Detect which cell encompasses the target text, then output its [x, y] center coordinate. 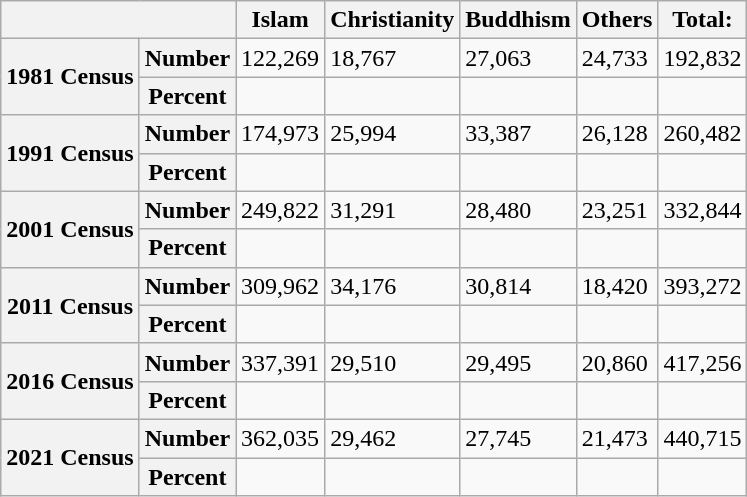
21,473 [617, 438]
26,128 [617, 134]
2016 Census [70, 381]
34,176 [392, 286]
20,860 [617, 362]
332,844 [702, 210]
29,495 [518, 362]
29,462 [392, 438]
Total: [702, 20]
362,035 [280, 438]
122,269 [280, 58]
29,510 [392, 362]
23,251 [617, 210]
2011 Census [70, 305]
30,814 [518, 286]
1981 Census [70, 77]
260,482 [702, 134]
Christianity [392, 20]
174,973 [280, 134]
2001 Census [70, 229]
27,745 [518, 438]
25,994 [392, 134]
31,291 [392, 210]
Others [617, 20]
393,272 [702, 286]
18,767 [392, 58]
337,391 [280, 362]
309,962 [280, 286]
440,715 [702, 438]
192,832 [702, 58]
28,480 [518, 210]
Buddhism [518, 20]
33,387 [518, 134]
1991 Census [70, 153]
2021 Census [70, 457]
27,063 [518, 58]
Islam [280, 20]
18,420 [617, 286]
24,733 [617, 58]
249,822 [280, 210]
417,256 [702, 362]
